Scan for the cell matching the given text and deliver its [X, Y] coordinate at center. 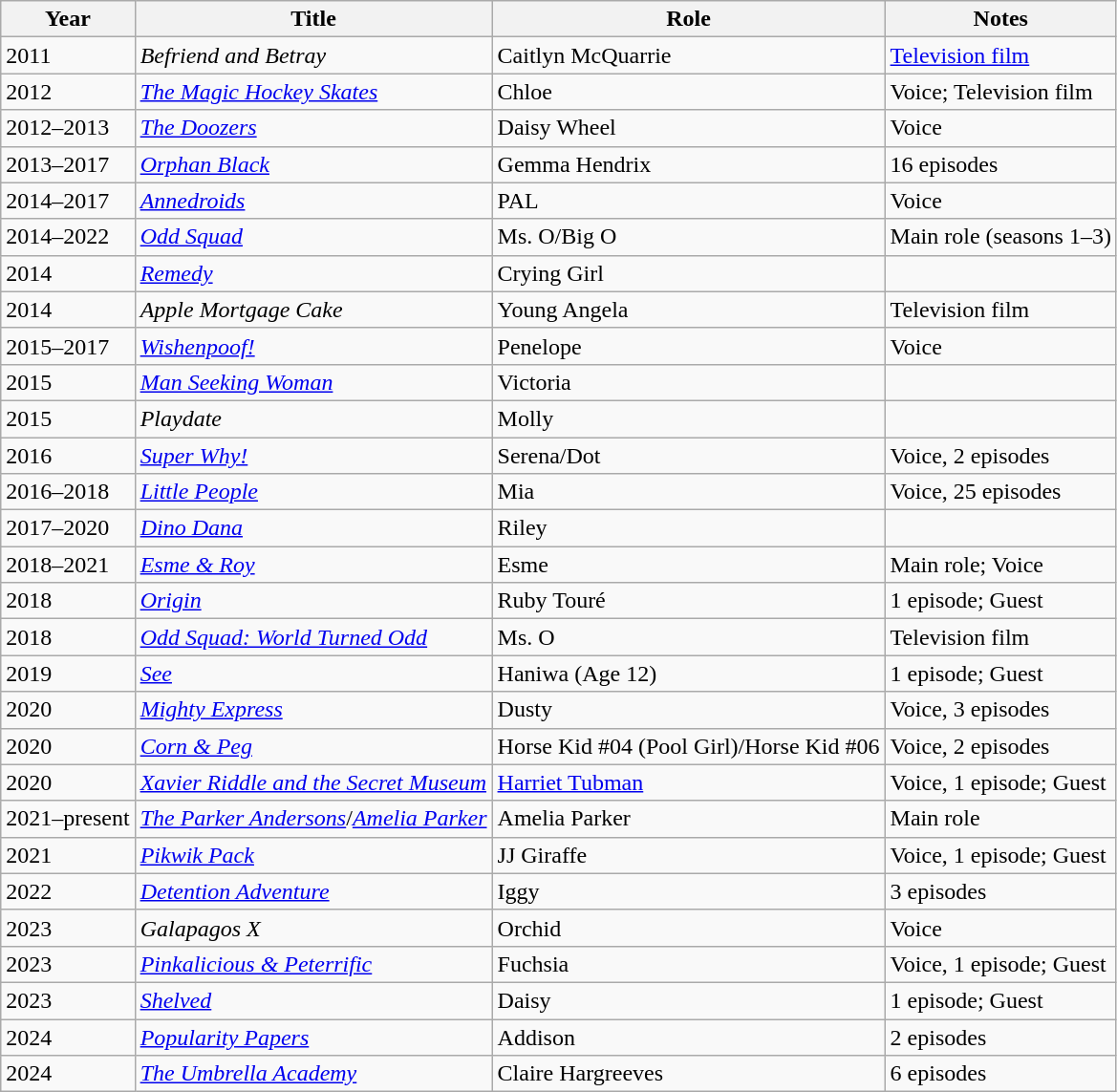
Esme [688, 565]
Iggy [688, 891]
Ruby Touré [688, 601]
Xavier Riddle and the Secret Museum [313, 782]
Voice, 3 episodes [1000, 710]
The Magic Hockey Skates [313, 92]
2017–2020 [68, 528]
PAL [688, 201]
Apple Mortgage Cake [313, 310]
Main role; Voice [1000, 565]
Orphan Black [313, 164]
Voice, 25 episodes [1000, 492]
Dino Dana [313, 528]
2019 [68, 674]
Molly [688, 418]
The Parker Andersons/Amelia Parker [313, 819]
Amelia Parker [688, 819]
Addison [688, 1037]
Dusty [688, 710]
2016 [68, 456]
Harriet Tubman [688, 782]
Main role [1000, 819]
2013–2017 [68, 164]
Penelope [688, 346]
2022 [68, 891]
The Doozers [313, 128]
Remedy [313, 273]
2021 [68, 855]
2018–2021 [68, 565]
Befriend and Betray [313, 55]
2014–2022 [68, 237]
Claire Hargreeves [688, 1074]
Main role (seasons 1–3) [1000, 237]
6 episodes [1000, 1074]
Young Angela [688, 310]
Caitlyn McQuarrie [688, 55]
Riley [688, 528]
Serena/Dot [688, 456]
Haniwa (Age 12) [688, 674]
See [313, 674]
Mia [688, 492]
Mighty Express [313, 710]
2014–2017 [68, 201]
2021–present [68, 819]
2 episodes [1000, 1037]
Playdate [313, 418]
Crying Girl [688, 273]
JJ Giraffe [688, 855]
Horse Kid #04 (Pool Girl)/Horse Kid #06 [688, 746]
Little People [313, 492]
Corn & Peg [313, 746]
2015–2017 [68, 346]
The Umbrella Academy [313, 1074]
Annedroids [313, 201]
Odd Squad: World Turned Odd [313, 637]
Detention Adventure [313, 891]
Ms. O/Big O [688, 237]
2012 [68, 92]
Orchid [688, 928]
Role [688, 19]
Pikwik Pack [313, 855]
Man Seeking Woman [313, 382]
Year [68, 19]
Victoria [688, 382]
Daisy [688, 1000]
Super Why! [313, 456]
Galapagos X [313, 928]
Chloe [688, 92]
16 episodes [1000, 164]
Ms. O [688, 637]
Shelved [313, 1000]
3 episodes [1000, 891]
2012–2013 [68, 128]
Esme & Roy [313, 565]
2011 [68, 55]
Title [313, 19]
Gemma Hendrix [688, 164]
Daisy Wheel [688, 128]
2016–2018 [68, 492]
Odd Squad [313, 237]
Notes [1000, 19]
Origin [313, 601]
Popularity Papers [313, 1037]
Pinkalicious & Peterrific [313, 964]
Fuchsia [688, 964]
Wishenpoof! [313, 346]
Voice; Television film [1000, 92]
